Find where the given text appears and provide that cell's center as (x, y) coordinate. 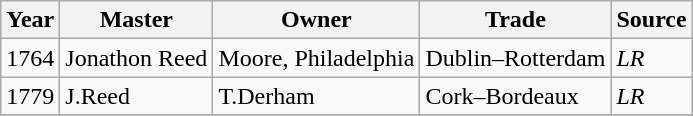
Moore, Philadelphia (316, 58)
J.Reed (136, 96)
Cork–Bordeaux (516, 96)
Master (136, 20)
T.Derham (316, 96)
Source (652, 20)
Dublin–Rotterdam (516, 58)
Owner (316, 20)
1764 (30, 58)
Year (30, 20)
Jonathon Reed (136, 58)
1779 (30, 96)
Trade (516, 20)
